Scan for the cell matching the given text and deliver its (X, Y) coordinate at center. 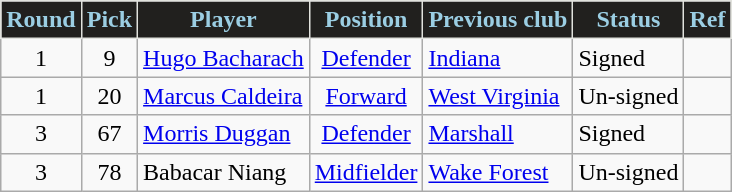
67 (109, 134)
Round (41, 20)
Midfielder (366, 172)
Ref (708, 20)
Marcus Caldeira (224, 96)
Indiana (498, 58)
Pick (109, 20)
Hugo Bacharach (224, 58)
Position (366, 20)
Babacar Niang (224, 172)
West Virginia (498, 96)
Player (224, 20)
Previous club (498, 20)
Status (628, 20)
Forward (366, 96)
Wake Forest (498, 172)
9 (109, 58)
78 (109, 172)
20 (109, 96)
Marshall (498, 134)
Morris Duggan (224, 134)
